Pinpoint the cell where the given text exists, returning its (x, y) midpoint coordinate. 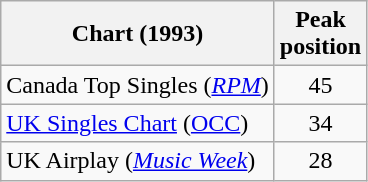
45 (320, 85)
UK Airplay (Music Week) (138, 161)
Chart (1993) (138, 34)
Canada Top Singles (RPM) (138, 85)
34 (320, 123)
28 (320, 161)
UK Singles Chart (OCC) (138, 123)
Peakposition (320, 34)
